Identify which cell holds the provided text, then report its (x, y) central coordinate. 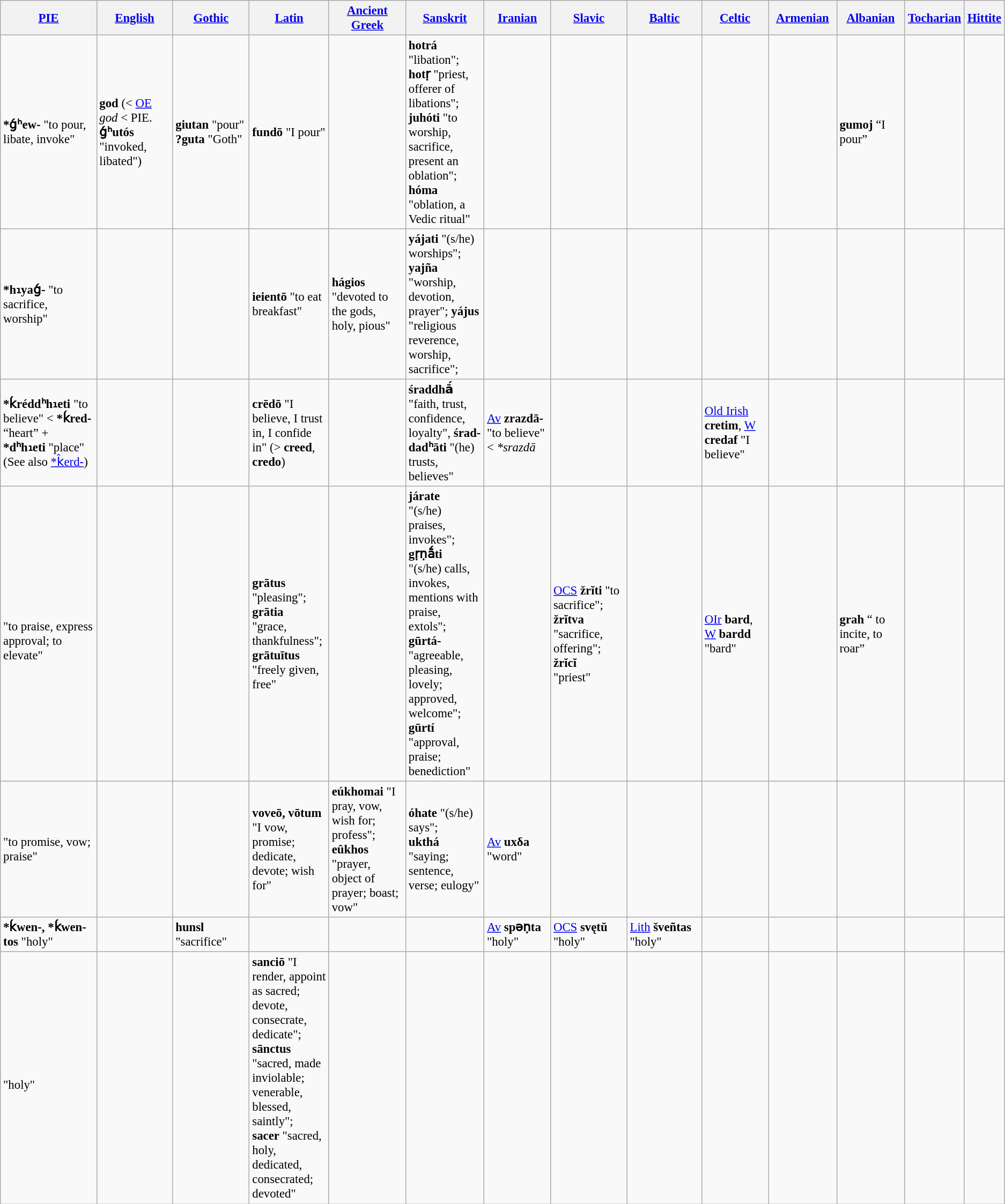
"to praise, express approval; to elevate" (48, 634)
*ḱwen-, *ḱwen-tos "holy" (48, 935)
*h₁yaǵ- "to sacrifice, worship" (48, 304)
ieientō "to eat breakfast" (289, 304)
Albanian (870, 18)
English (135, 18)
Sanskrit (445, 18)
fundō "I pour" (289, 132)
Lith šveñtas "holy" (664, 935)
Tocharian (935, 18)
hágios "devoted to the gods, holy, pious" (367, 304)
OIr bard, W bardd "bard" (735, 634)
OCS svętŭ "holy" (589, 935)
god (< OE god < PIE. ǵʰutós "invoked, libated") (135, 132)
Ancient Greek (367, 18)
Latin (289, 18)
grātus "pleasing";grātia "grace, thankfulness";grātuītus "freely given, free" (289, 634)
Av uxδa "word" (518, 850)
*ǵʰew- "to pour, libate, invoke" (48, 132)
"to promise, vow; praise" (48, 850)
Armenian (803, 18)
Celtic (735, 18)
Gothic (211, 18)
grah “ to incite, to roar” (870, 634)
voveō, vōtum "I vow, promise; dedicate, devote; wish for" (289, 850)
śraddhā́ "faith, trust, confidence, loyalty", śrad-dadʰāti "(he) trusts, believes" (445, 433)
Av zrazdā- "to believe" < *srazdā (518, 433)
crēdō "I believe, I trust in, I confide in" (> creed, credo) (289, 433)
Slavic (589, 18)
Baltic (664, 18)
OCS žrĭti "to sacrifice";žrĭtva "sacrifice, offering";žrĭcĭ "priest" (589, 634)
yájati "(s/he) worships"; yajña "worship, devotion, prayer"; yájus "religious reverence, worship, sacrifice"; (445, 304)
óhate "(s/he) says";ukthá "saying; sentence, verse; eulogy" (445, 850)
Iranian (518, 18)
hunsl "sacrifice" (211, 935)
gumoj “I pour” (870, 132)
*ḱréddʰh₁eti "to believe" < *ḱred- “heart” + *dʰh₁eti "place"(See also *k̂erd-) (48, 433)
"holy" (48, 1078)
eúkhomai "I pray, vow, wish for; profess";eûkhos "prayer, object of prayer; boast; vow" (367, 850)
Hittite (984, 18)
PIE (48, 18)
hotrá "libation"; hotṛ "priest, offerer of libations"; juhóti "to worship, sacrifice, present an oblation"; hóma "oblation, a Vedic ritual" (445, 132)
Old Irish cretim, W credaf "I believe" (735, 433)
Av spəṇta "holy" (518, 935)
giutan "pour" ?guta "Goth" (211, 132)
